For the text-containing cell, return its midpoint in (X, Y) coordinate format. 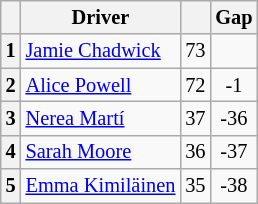
5 (11, 186)
Emma Kimiläinen (101, 186)
Jamie Chadwick (101, 51)
-36 (234, 118)
73 (195, 51)
2 (11, 85)
-38 (234, 186)
Nerea Martí (101, 118)
37 (195, 118)
Driver (101, 17)
1 (11, 51)
72 (195, 85)
Sarah Moore (101, 152)
35 (195, 186)
-37 (234, 152)
3 (11, 118)
Gap (234, 17)
36 (195, 152)
-1 (234, 85)
4 (11, 152)
Alice Powell (101, 85)
